Extract the (x, y) coordinate from the center of the cell holding the provided text.  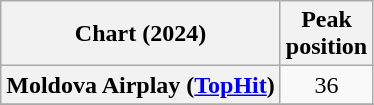
Peakposition (326, 34)
Chart (2024) (141, 34)
Moldova Airplay (TopHit) (141, 85)
36 (326, 85)
